Search for the cell housing the specified text and yield its (x, y) center coordinate. 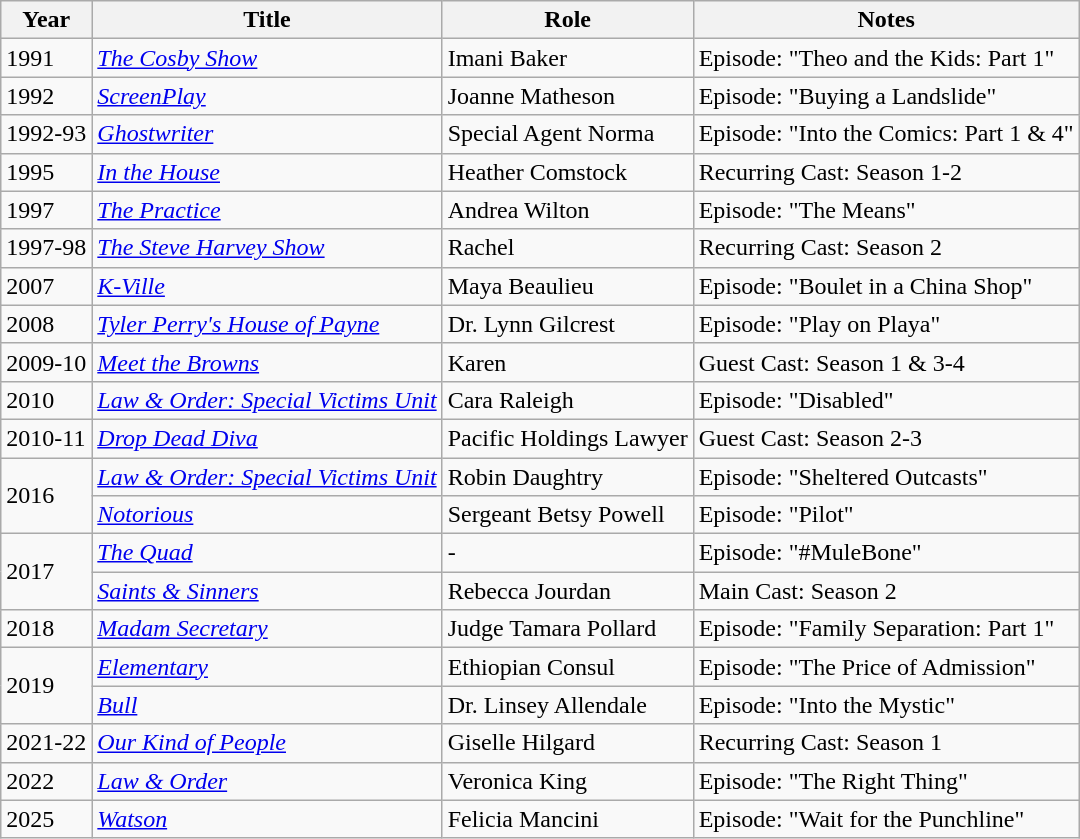
Episode: "The Price of Admission" (886, 667)
Felicia Mancini (568, 819)
Episode: "Pilot" (886, 515)
Ghostwriter (267, 134)
The Quad (267, 553)
Episode: "Into the Comics: Part 1 & 4" (886, 134)
Rachel (568, 248)
Episode: "Disabled" (886, 400)
1992 (46, 96)
Main Cast: Season 2 (886, 591)
Robin Daughtry (568, 477)
Pacific Holdings Lawyer (568, 438)
Recurring Cast: Season 1 (886, 743)
Bull (267, 705)
2008 (46, 324)
2007 (46, 286)
Karen (568, 362)
The Practice (267, 210)
Episode: "Play on Playa" (886, 324)
Recurring Cast: Season 1-2 (886, 172)
Madam Secretary (267, 629)
Special Agent Norma (568, 134)
Episode: "Theo and the Kids: Part 1" (886, 58)
Episode: "The Right Thing" (886, 781)
Dr. Linsey Allendale (568, 705)
Drop Dead Diva (267, 438)
Ethiopian Consul (568, 667)
Guest Cast: Season 2-3 (886, 438)
Episode: "Boulet in a China Shop" (886, 286)
Our Kind of People (267, 743)
Notorious (267, 515)
Elementary (267, 667)
2025 (46, 819)
Episode: "Wait for the Punchline" (886, 819)
Heather Comstock (568, 172)
2019 (46, 686)
2022 (46, 781)
Judge Tamara Pollard (568, 629)
Imani Baker (568, 58)
1991 (46, 58)
Episode: "The Means" (886, 210)
Joanne Matheson (568, 96)
Episode: "Sheltered Outcasts" (886, 477)
1992-93 (46, 134)
Episode: "Into the Mystic" (886, 705)
1995 (46, 172)
Veronica King (568, 781)
Year (46, 20)
The Cosby Show (267, 58)
2010 (46, 400)
2017 (46, 572)
Role (568, 20)
Tyler Perry's House of Payne (267, 324)
2016 (46, 496)
Saints & Sinners (267, 591)
Episode: "Family Separation: Part 1" (886, 629)
2021-22 (46, 743)
Watson (267, 819)
Maya Beaulieu (568, 286)
Guest Cast: Season 1 & 3-4 (886, 362)
Notes (886, 20)
Episode: "#MuleBone" (886, 553)
Rebecca Jourdan (568, 591)
Title (267, 20)
Law & Order (267, 781)
- (568, 553)
Giselle Hilgard (568, 743)
1997 (46, 210)
Dr. Lynn Gilcrest (568, 324)
Cara Raleigh (568, 400)
Recurring Cast: Season 2 (886, 248)
2009-10 (46, 362)
1997-98 (46, 248)
In the House (267, 172)
Episode: "Buying a Landslide" (886, 96)
The Steve Harvey Show (267, 248)
2018 (46, 629)
ScreenPlay (267, 96)
Andrea Wilton (568, 210)
K-Ville (267, 286)
Meet the Browns (267, 362)
2010-11 (46, 438)
Sergeant Betsy Powell (568, 515)
